Extract the (x, y) coordinate from the center of the cell holding the provided text.  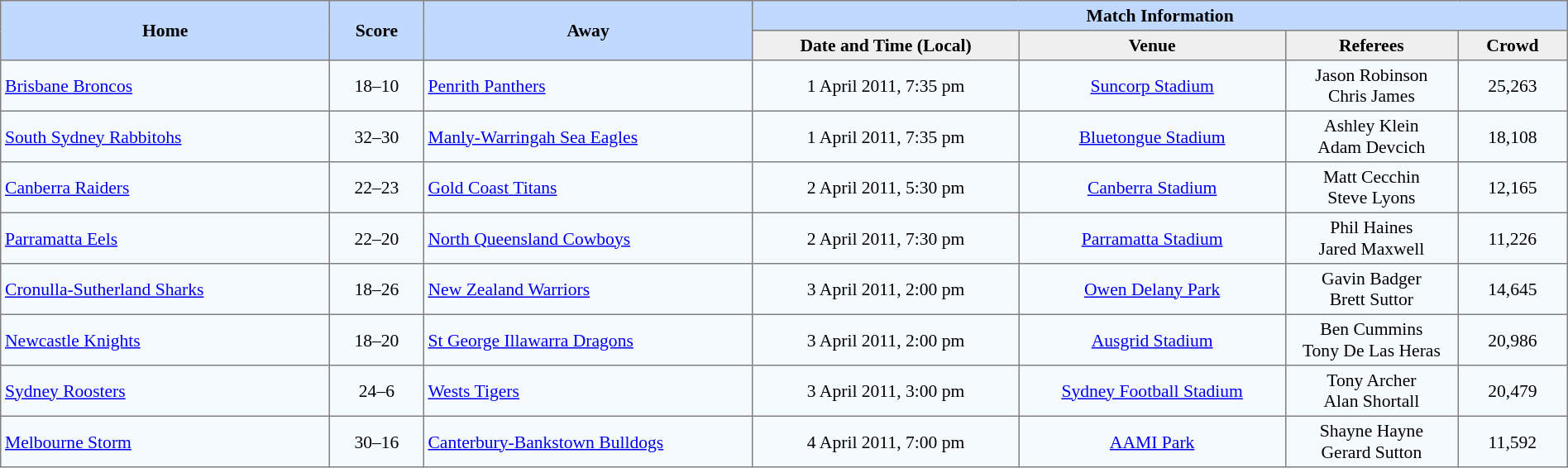
AAMI Park (1152, 442)
Date and Time (Local) (886, 45)
Canberra Stadium (1152, 188)
25,263 (1513, 86)
22–23 (377, 188)
Referees (1371, 45)
Canterbury-Bankstown Bulldogs (588, 442)
Gold Coast Titans (588, 188)
St George Illawarra Dragons (588, 340)
Venue (1152, 45)
18,108 (1513, 136)
11,226 (1513, 238)
12,165 (1513, 188)
Away (588, 31)
Jason RobinsonChris James (1371, 86)
Ausgrid Stadium (1152, 340)
14,645 (1513, 289)
Sydney Roosters (165, 391)
11,592 (1513, 442)
20,479 (1513, 391)
Melbourne Storm (165, 442)
Parramatta Eels (165, 238)
Score (377, 31)
Crowd (1513, 45)
24–6 (377, 391)
Shayne HayneGerard Sutton (1371, 442)
30–16 (377, 442)
South Sydney Rabbitohs (165, 136)
Ashley KleinAdam Devcich (1371, 136)
New Zealand Warriors (588, 289)
Cronulla-Sutherland Sharks (165, 289)
Home (165, 31)
Newcastle Knights (165, 340)
Suncorp Stadium (1152, 86)
Wests Tigers (588, 391)
Tony ArcherAlan Shortall (1371, 391)
18–26 (377, 289)
18–10 (377, 86)
Bluetongue Stadium (1152, 136)
Penrith Panthers (588, 86)
22–20 (377, 238)
Owen Delany Park (1152, 289)
Sydney Football Stadium (1152, 391)
20,986 (1513, 340)
Parramatta Stadium (1152, 238)
2 April 2011, 7:30 pm (886, 238)
2 April 2011, 5:30 pm (886, 188)
Gavin BadgerBrett Suttor (1371, 289)
Ben CumminsTony De Las Heras (1371, 340)
Manly-Warringah Sea Eagles (588, 136)
Canberra Raiders (165, 188)
18–20 (377, 340)
North Queensland Cowboys (588, 238)
Matt CecchinSteve Lyons (1371, 188)
Brisbane Broncos (165, 86)
3 April 2011, 3:00 pm (886, 391)
32–30 (377, 136)
4 April 2011, 7:00 pm (886, 442)
Phil HainesJared Maxwell (1371, 238)
Match Information (1159, 16)
